Return [x, y] of the center of cell containing provided text 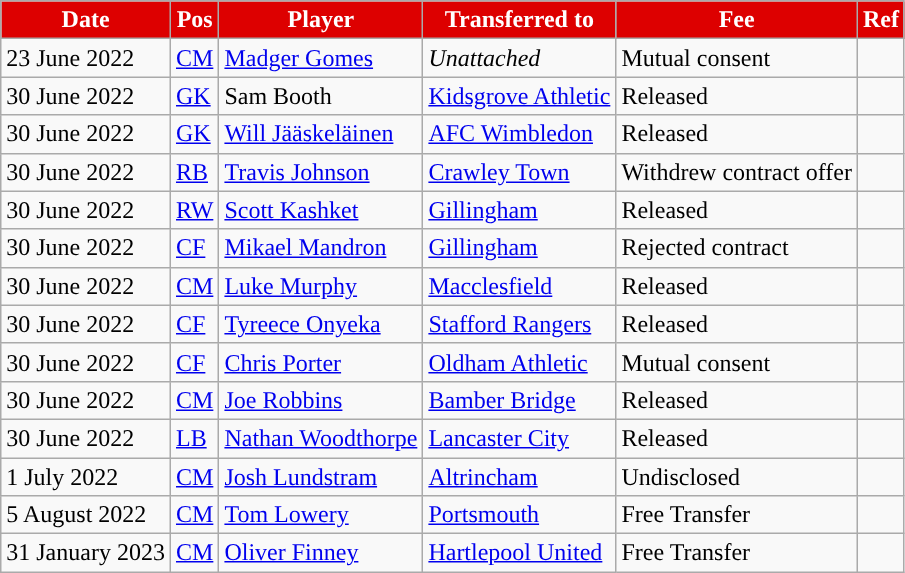
Transferred to [520, 20]
Lancaster City [520, 438]
Chris Porter [321, 362]
LB [194, 438]
1 July 2022 [86, 477]
Nathan Woodthorpe [321, 438]
Fee [737, 20]
31 January 2023 [86, 553]
Kidsgrove Athletic [520, 96]
Pos [194, 20]
Travis Johnson [321, 172]
Hartlepool United [520, 553]
Scott Kashket [321, 210]
Stafford Rangers [520, 324]
Josh Lundstram [321, 477]
Undisclosed [737, 477]
Rejected contract [737, 248]
Madger Gomes [321, 58]
Altrincham [520, 477]
Withdrew contract offer [737, 172]
Will Jääskeläinen [321, 134]
Sam Booth [321, 96]
Ref [880, 20]
RW [194, 210]
Oliver Finney [321, 553]
Crawley Town [520, 172]
Oldham Athletic [520, 362]
Joe Robbins [321, 400]
5 August 2022 [86, 515]
AFC Wimbledon [520, 134]
Luke Murphy [321, 286]
RB [194, 172]
Portsmouth [520, 515]
Tyreece Onyeka [321, 324]
Date [86, 20]
23 June 2022 [86, 58]
Unattached [520, 58]
Macclesfield [520, 286]
Player [321, 20]
Bamber Bridge [520, 400]
Mikael Mandron [321, 248]
Tom Lowery [321, 515]
